Scan for the cell matching the given text and deliver its (X, Y) coordinate at center. 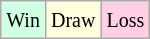
Loss (126, 20)
Win (24, 20)
Draw (72, 20)
